Capture the cell that displays the provided text and extract its (X, Y) central coordinate. 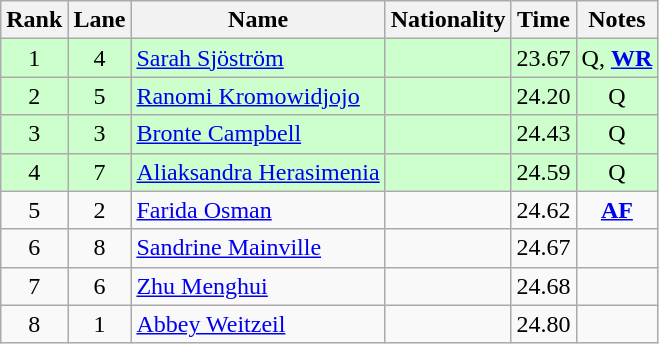
Aliaksandra Herasimenia (258, 172)
24.59 (544, 172)
24.43 (544, 134)
Notes (617, 20)
Q, WR (617, 58)
Nationality (448, 20)
24.67 (544, 248)
Abbey Weitzeil (258, 324)
Lane (100, 20)
Zhu Menghui (258, 286)
23.67 (544, 58)
24.20 (544, 96)
24.62 (544, 210)
Time (544, 20)
24.80 (544, 324)
Bronte Campbell (258, 134)
24.68 (544, 286)
Rank (34, 20)
Farida Osman (258, 210)
Sandrine Mainville (258, 248)
Ranomi Kromowidjojo (258, 96)
AF (617, 210)
Sarah Sjöström (258, 58)
Name (258, 20)
